Detect which cell encompasses the target text, then output its [X, Y] center coordinate. 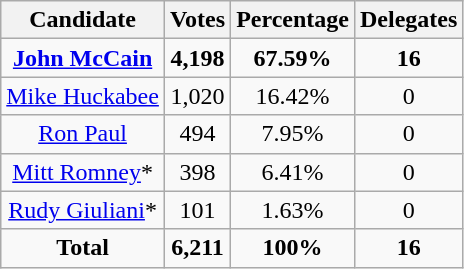
Total [83, 248]
494 [197, 134]
Ron Paul [83, 134]
Rudy Giuliani* [83, 210]
Percentage [293, 20]
6.41% [293, 172]
John McCain [83, 58]
7.95% [293, 134]
101 [197, 210]
67.59% [293, 58]
Mitt Romney* [83, 172]
1,020 [197, 96]
Mike Huckabee [83, 96]
4,198 [197, 58]
Votes [197, 20]
16.42% [293, 96]
398 [197, 172]
6,211 [197, 248]
Delegates [408, 20]
Candidate [83, 20]
1.63% [293, 210]
100% [293, 248]
